Pinpoint the cell where the given text exists, returning its [x, y] midpoint coordinate. 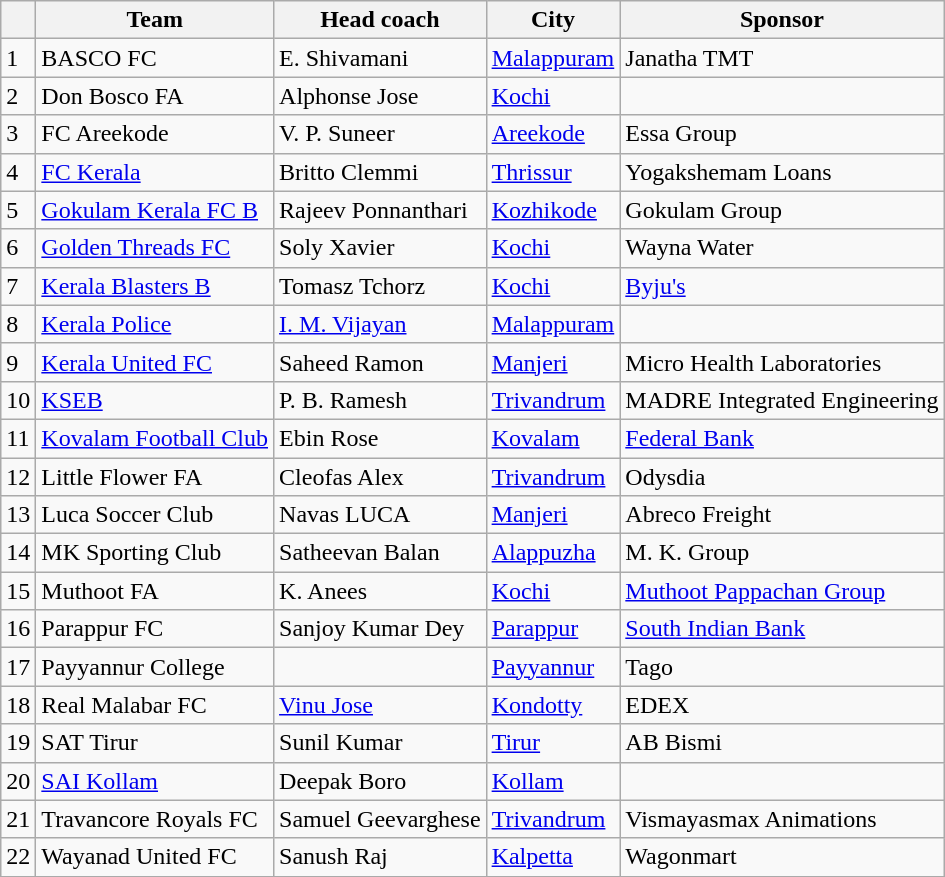
MK Sporting Club [155, 553]
19 [18, 743]
Soly Xavier [380, 248]
Kovalam Football Club [155, 438]
BASCO FC [155, 58]
Sunil Kumar [380, 743]
V. P. Suneer [380, 134]
Essa Group [782, 134]
Odysdia [782, 477]
Tirur [553, 743]
Federal Bank [782, 438]
Areekode [553, 134]
Wayanad United FC [155, 857]
4 [18, 172]
P. B. Ramesh [380, 400]
Tomasz Tchorz [380, 286]
Alphonse Jose [380, 96]
5 [18, 210]
Luca Soccer Club [155, 515]
Tago [782, 667]
Kerala United FC [155, 362]
Abreco Freight [782, 515]
Wayna Water [782, 248]
Navas LUCA [380, 515]
Kondotty [553, 705]
M. K. Group [782, 553]
14 [18, 553]
Kerala Blasters B [155, 286]
Byju's [782, 286]
Cleofas Alex [380, 477]
Don Bosco FA [155, 96]
17 [18, 667]
2 [18, 96]
FC Areekode [155, 134]
E. Shivamani [380, 58]
FC Kerala [155, 172]
SAT Tirur [155, 743]
Gokulam Group [782, 210]
18 [18, 705]
Real Malabar FC [155, 705]
Ebin Rose [380, 438]
3 [18, 134]
I. M. Vijayan [380, 324]
1 [18, 58]
9 [18, 362]
Samuel Geevarghese [380, 819]
21 [18, 819]
EDEX [782, 705]
Sanjoy Kumar Dey [380, 629]
SAI Kollam [155, 781]
22 [18, 857]
Kollam [553, 781]
Vismayasmax Animations [782, 819]
Kerala Police [155, 324]
7 [18, 286]
Team [155, 20]
Thrissur [553, 172]
South Indian Bank [782, 629]
Micro Health Laboratories [782, 362]
15 [18, 591]
Payyannur [553, 667]
AB Bismi [782, 743]
Gokulam Kerala FC B [155, 210]
Kozhikode [553, 210]
K. Anees [380, 591]
13 [18, 515]
Deepak Boro [380, 781]
8 [18, 324]
Wagonmart [782, 857]
Payyannur College [155, 667]
Yogakshemam Loans [782, 172]
Little Flower FA [155, 477]
6 [18, 248]
Muthoot Pappachan Group [782, 591]
10 [18, 400]
Parappur FC [155, 629]
City [553, 20]
MADRE Integrated Engineering [782, 400]
KSEB [155, 400]
12 [18, 477]
Sponsor [782, 20]
Muthoot FA [155, 591]
16 [18, 629]
Kalpetta [553, 857]
20 [18, 781]
Britto Clemmi [380, 172]
Golden Threads FC [155, 248]
Satheevan Balan [380, 553]
Rajeev Ponnanthari [380, 210]
Parappur [553, 629]
Kovalam [553, 438]
Sanush Raj [380, 857]
Travancore Royals FC [155, 819]
Head coach [380, 20]
Alappuzha [553, 553]
Janatha TMT [782, 58]
11 [18, 438]
Vinu Jose [380, 705]
Saheed Ramon [380, 362]
